From the cell containing the given text, extract its center point as (X, Y) coordinate. 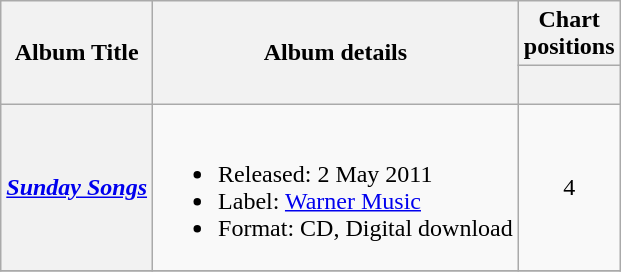
Album Title (77, 52)
Released: 2 May 2011Label: Warner MusicFormat: CD, Digital download (336, 188)
Sunday Songs (77, 188)
4 (569, 188)
Album details (336, 52)
Chart positions (569, 34)
